Output the [x, y] coordinate of the center of the cell containing the given text.  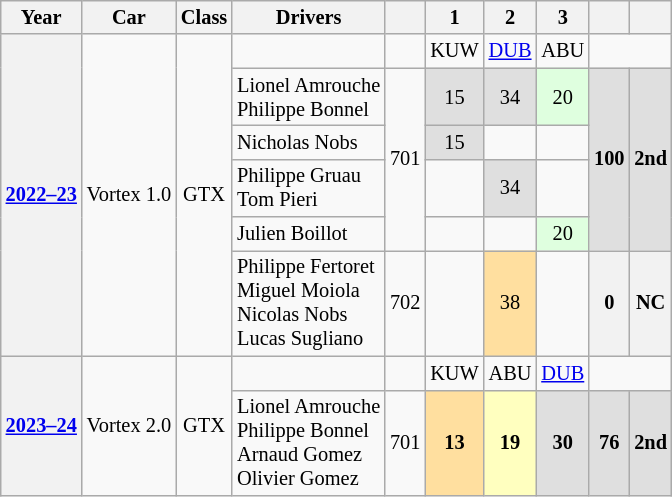
2023–24 [42, 426]
Lionel Amrouche Philippe Bonnel Arnaud Gomez Olivier Gomez [308, 443]
Year [42, 17]
3 [562, 17]
Philippe Gruau Tom Pieri [308, 188]
Lionel Amrouche Philippe Bonnel [308, 97]
Class [204, 17]
2022–23 [42, 195]
Nicholas Nobs [308, 142]
NC [650, 303]
1 [454, 17]
38 [510, 303]
Vortex 2.0 [129, 426]
Philippe Fertoret Miguel Moiola Nicolas Nobs Lucas Sugliano [308, 303]
100 [609, 160]
Julien Boillot [308, 234]
30 [562, 443]
Car [129, 17]
13 [454, 443]
Drivers [308, 17]
Vortex 1.0 [129, 195]
76 [609, 443]
2 [510, 17]
702 [405, 303]
19 [510, 443]
0 [609, 303]
